Locate the cell with the specified text and output its [X, Y] center coordinate. 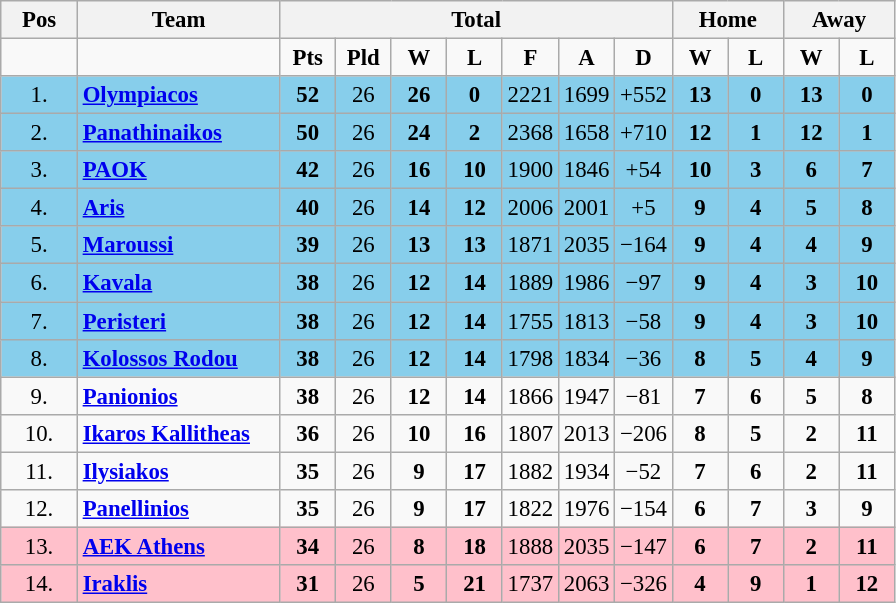
F [530, 58]
1846 [586, 170]
2001 [586, 208]
−326 [644, 584]
3. [40, 170]
2006 [530, 208]
−147 [644, 546]
9. [40, 396]
1798 [530, 358]
D [644, 58]
1658 [586, 133]
2013 [586, 433]
−164 [644, 245]
31 [308, 584]
Panellinios [178, 509]
11. [40, 471]
14. [40, 584]
10. [40, 433]
−81 [644, 396]
2368 [530, 133]
−36 [644, 358]
AEK Athens [178, 546]
18 [475, 546]
1822 [530, 509]
Kolossos Rodou [178, 358]
1900 [530, 170]
1986 [586, 283]
−206 [644, 433]
2063 [586, 584]
52 [308, 95]
−52 [644, 471]
39 [308, 245]
36 [308, 433]
1. [40, 95]
13. [40, 546]
1947 [586, 396]
+5 [644, 208]
Total [476, 20]
Pts [308, 58]
Iraklis [178, 584]
PAOK [178, 170]
1866 [530, 396]
1807 [530, 433]
42 [308, 170]
2. [40, 133]
Home [728, 20]
Ilysiakos [178, 471]
21 [475, 584]
Olympiacos [178, 95]
1871 [530, 245]
Ikaros Kallitheas [178, 433]
2221 [530, 95]
24 [419, 133]
40 [308, 208]
5. [40, 245]
Peristeri [178, 321]
Team [178, 20]
Away [838, 20]
1699 [586, 95]
1934 [586, 471]
6. [40, 283]
Aris [178, 208]
Panionios [178, 396]
+54 [644, 170]
Maroussi [178, 245]
8. [40, 358]
50 [308, 133]
12. [40, 509]
7. [40, 321]
A [586, 58]
Panathinaikos [178, 133]
1882 [530, 471]
1889 [530, 283]
−97 [644, 283]
4. [40, 208]
Pos [40, 20]
1813 [586, 321]
1737 [530, 584]
+710 [644, 133]
Kavala [178, 283]
−154 [644, 509]
Pld [364, 58]
+552 [644, 95]
34 [308, 546]
−58 [644, 321]
1834 [586, 358]
1888 [530, 546]
1976 [586, 509]
1755 [530, 321]
